Search for the cell housing the specified text and yield its (X, Y) center coordinate. 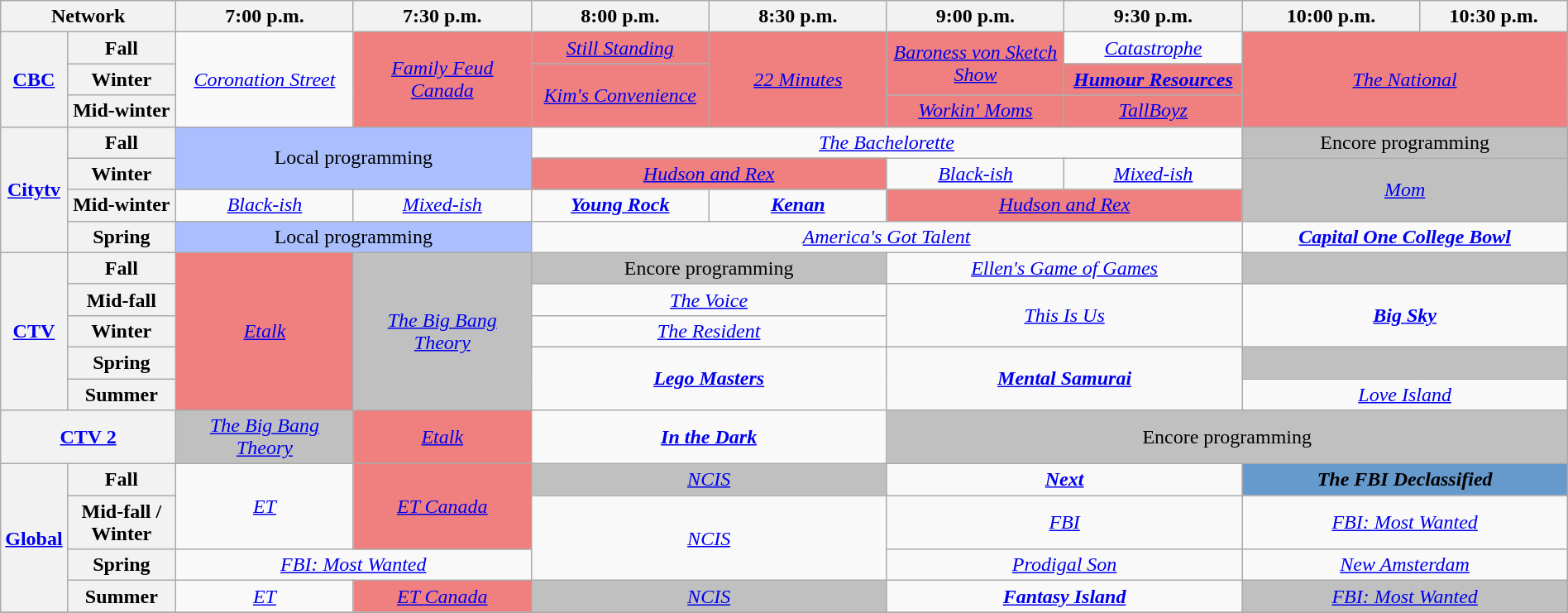
The Resident (709, 331)
Fantasy Island (1064, 596)
9:30 p.m. (1153, 17)
Workin' Moms (976, 111)
22 Minutes (799, 79)
TallBoyz (1153, 111)
Big Sky (1404, 315)
Coronation Street (265, 79)
Prodigal Son (1064, 565)
Love Island (1404, 395)
8:00 p.m. (620, 17)
America's Got Talent (887, 237)
New Amsterdam (1404, 565)
Mid-fall / Winter (121, 523)
CBC (34, 79)
Kim's Convenience (620, 95)
10:00 p.m. (1331, 17)
The National (1404, 79)
7:30 p.m. (442, 17)
Ellen's Game of Games (1064, 268)
Lego Masters (709, 378)
Network (88, 17)
8:30 p.m. (799, 17)
Kenan (799, 205)
Global (34, 538)
7:00 p.m. (265, 17)
Family Feud Canada (442, 79)
Baroness von Sketch Show (976, 64)
Next (1064, 480)
Mom (1404, 189)
Mental Samurai (1064, 378)
Humour Resources (1153, 79)
The Bachelorette (887, 142)
Capital One College Bowl (1404, 237)
CTV 2 (88, 437)
CTV (34, 331)
Citytv (34, 189)
The FBI Declassified (1404, 480)
This Is Us (1064, 315)
Mid-fall (121, 299)
Young Rock (620, 205)
9:00 p.m. (976, 17)
In the Dark (709, 437)
Still Standing (620, 48)
10:30 p.m. (1494, 17)
FBI (1064, 523)
Catastrophe (1153, 48)
The Voice (709, 299)
